Determine the (x, y) coordinate at the center of the cell enclosing the given text.  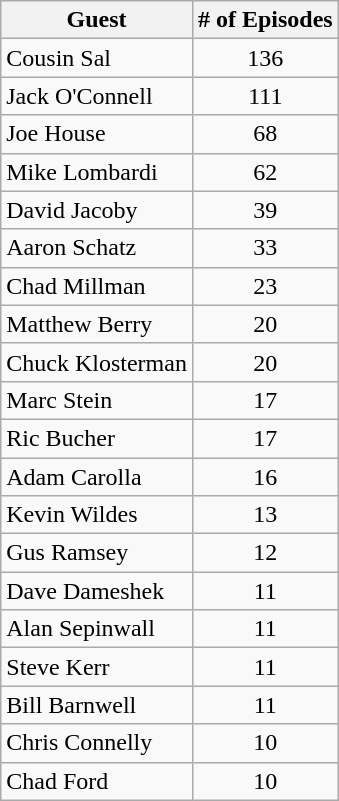
Alan Sepinwall (97, 629)
# of Episodes (265, 20)
Joe House (97, 134)
Adam Carolla (97, 477)
Mike Lombardi (97, 172)
68 (265, 134)
Chris Connelly (97, 743)
David Jacoby (97, 210)
Guest (97, 20)
Marc Stein (97, 400)
39 (265, 210)
111 (265, 96)
Chuck Klosterman (97, 362)
Steve Kerr (97, 667)
Jack O'Connell (97, 96)
Chad Millman (97, 286)
12 (265, 553)
Cousin Sal (97, 58)
Ric Bucher (97, 438)
Matthew Berry (97, 324)
62 (265, 172)
Chad Ford (97, 781)
23 (265, 286)
33 (265, 248)
136 (265, 58)
16 (265, 477)
Kevin Wildes (97, 515)
Aaron Schatz (97, 248)
Bill Barnwell (97, 705)
13 (265, 515)
Dave Dameshek (97, 591)
Gus Ramsey (97, 553)
